Determine the [X, Y] coordinate at the center of the cell enclosing the given text.  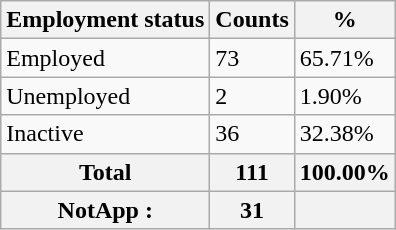
32.38% [344, 134]
31 [252, 210]
Counts [252, 20]
Employment status [106, 20]
Total [106, 172]
Unemployed [106, 96]
Employed [106, 58]
73 [252, 58]
100.00% [344, 172]
NotApp : [106, 210]
36 [252, 134]
Inactive [106, 134]
65.71% [344, 58]
111 [252, 172]
2 [252, 96]
% [344, 20]
1.90% [344, 96]
